Search for the cell housing the specified text and yield its [x, y] center coordinate. 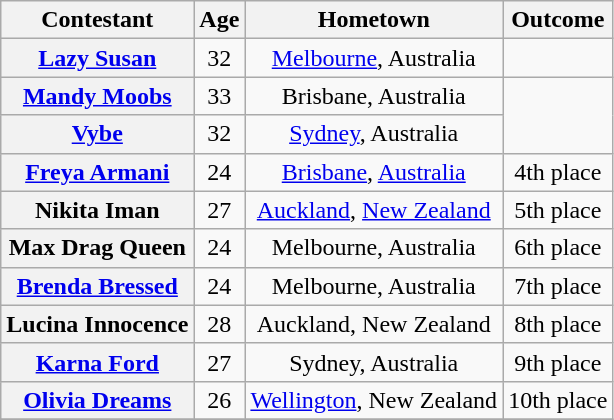
Freya Armani [98, 172]
Lazy Susan [98, 58]
28 [220, 324]
7th place [558, 286]
Olivia Dreams [98, 400]
Contestant [98, 20]
Brenda Bressed [98, 286]
33 [220, 96]
Nikita Iman [98, 210]
8th place [558, 324]
6th place [558, 248]
Outcome [558, 20]
Mandy Moobs [98, 96]
4th place [558, 172]
Age [220, 20]
Max Drag Queen [98, 248]
10th place [558, 400]
Karna Ford [98, 362]
Wellington, New Zealand [374, 400]
5th place [558, 210]
9th place [558, 362]
Lucina Innocence [98, 324]
26 [220, 400]
Hometown [374, 20]
Vybe [98, 134]
